Detect which cell encompasses the target text, then output its (X, Y) center coordinate. 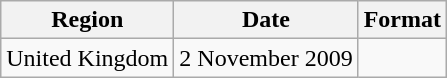
Format (402, 20)
2 November 2009 (266, 58)
United Kingdom (88, 58)
Date (266, 20)
Region (88, 20)
